Extract the [X, Y] coordinate from the center of the cell holding the provided text.  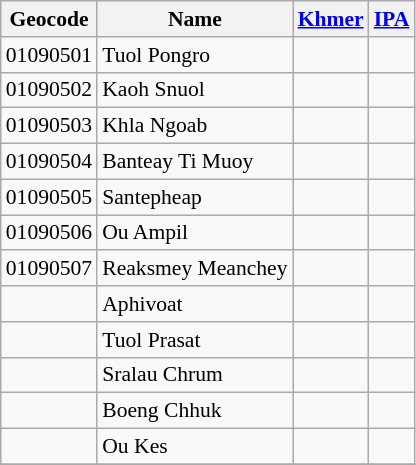
Kaoh Snuol [194, 90]
01090501 [49, 55]
Geocode [49, 19]
01090503 [49, 126]
Boeng Chhuk [194, 411]
IPA [392, 19]
01090507 [49, 269]
Name [194, 19]
Banteay Ti Muoy [194, 162]
01090502 [49, 90]
Khla Ngoab [194, 126]
Reaksmey Meanchey [194, 269]
01090505 [49, 197]
01090506 [49, 233]
Tuol Pongro [194, 55]
Ou Ampil [194, 233]
Santepheap [194, 197]
Ou Kes [194, 447]
Sralau Chrum [194, 375]
Aphivoat [194, 304]
Khmer [331, 19]
01090504 [49, 162]
Tuol Prasat [194, 340]
